Search for the cell housing the specified text and yield its [X, Y] center coordinate. 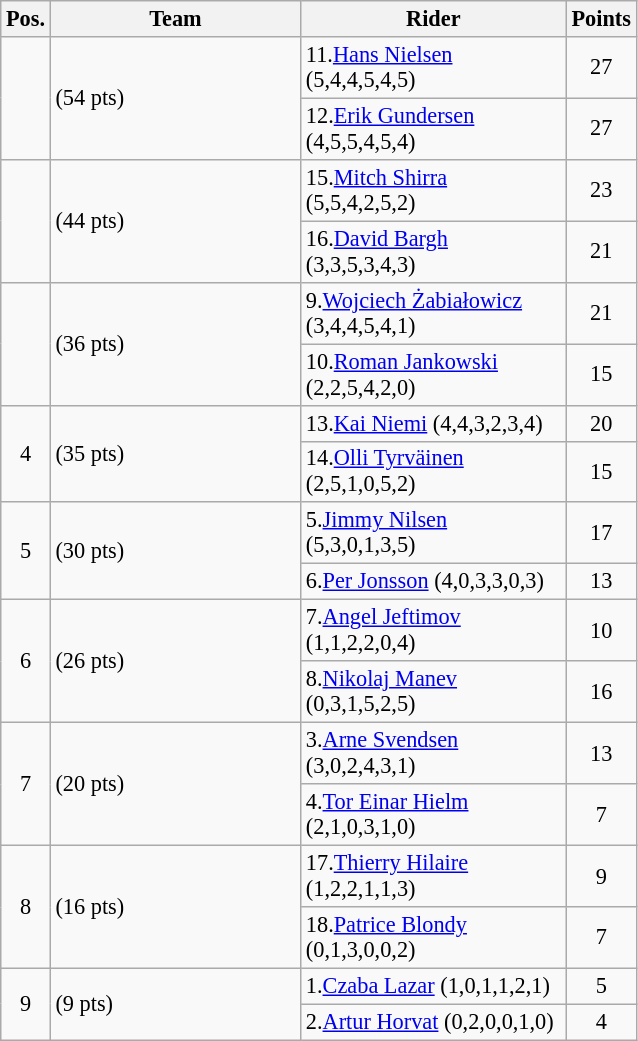
(9 pts) [175, 1004]
Points [601, 19]
6 [26, 662]
9.Wojciech Żabiałowicz (3,4,4,5,4,1) [434, 312]
12.Erik Gundersen (4,5,5,4,5,4) [434, 128]
(26 pts) [175, 662]
5.Jimmy Nilsen (5,3,0,1,3,5) [434, 532]
(54 pts) [175, 98]
(16 pts) [175, 906]
1.Czaba Lazar (1,0,1,1,2,1) [434, 986]
3.Arne Svendsen (3,0,2,4,3,1) [434, 752]
8.Nikolaj Manev (0,3,1,5,2,5) [434, 692]
7.Angel Jeftimov (1,1,2,2,0,4) [434, 630]
(35 pts) [175, 454]
11.Hans Nielsen (5,4,4,5,4,5) [434, 68]
17 [601, 532]
Team [175, 19]
23 [601, 190]
(36 pts) [175, 344]
13.Kai Niemi (4,4,3,2,3,4) [434, 423]
14.Olli Tyrväinen (2,5,1,0,5,2) [434, 472]
16.David Bargh (3,3,5,3,4,3) [434, 252]
10.Roman Jankowski (2,2,5,4,2,0) [434, 374]
17.Thierry Hilaire (1,2,2,1,1,3) [434, 876]
6.Per Jonsson (4,0,3,3,0,3) [434, 582]
10 [601, 630]
(20 pts) [175, 784]
Rider [434, 19]
20 [601, 423]
15.Mitch Shirra (5,5,4,2,5,2) [434, 190]
4.Tor Einar Hielm (2,1,0,3,1,0) [434, 814]
Pos. [26, 19]
18.Patrice Blondy (0,1,3,0,0,2) [434, 938]
(44 pts) [175, 220]
(30 pts) [175, 550]
2.Artur Horvat (0,2,0,0,1,0) [434, 1022]
8 [26, 906]
16 [601, 692]
